Capture the cell that displays the provided text and extract its (x, y) central coordinate. 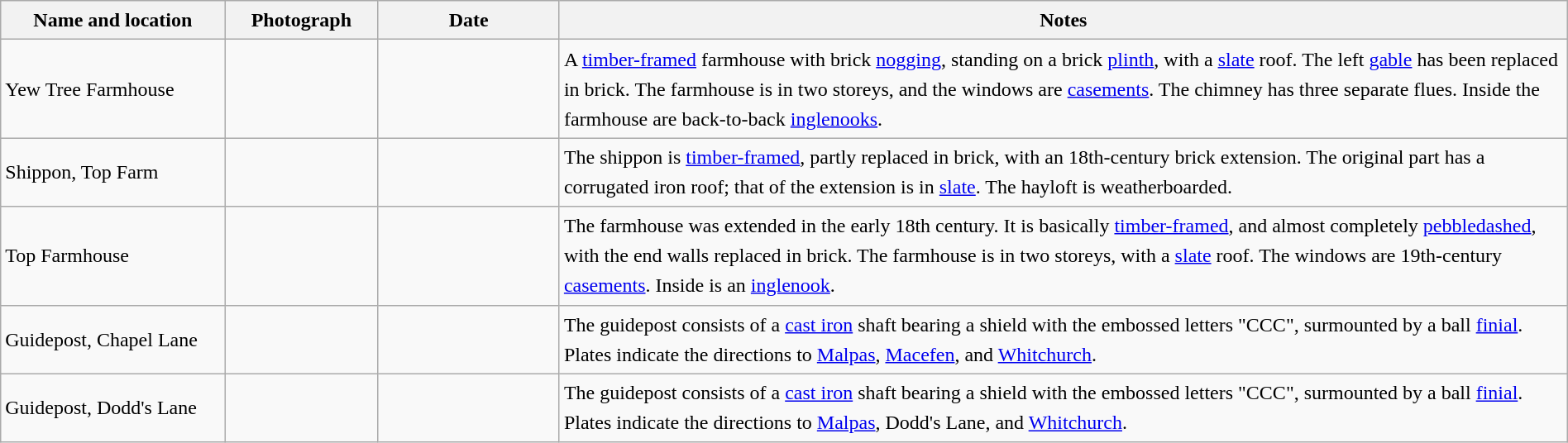
Notes (1064, 20)
Shippon, Top Farm (112, 172)
Name and location (112, 20)
Yew Tree Farmhouse (112, 89)
Date (468, 20)
Guidepost, Dodd's Lane (112, 408)
Top Farmhouse (112, 256)
Guidepost, Chapel Lane (112, 339)
Photograph (301, 20)
